Search for the cell housing the specified text and yield its (x, y) center coordinate. 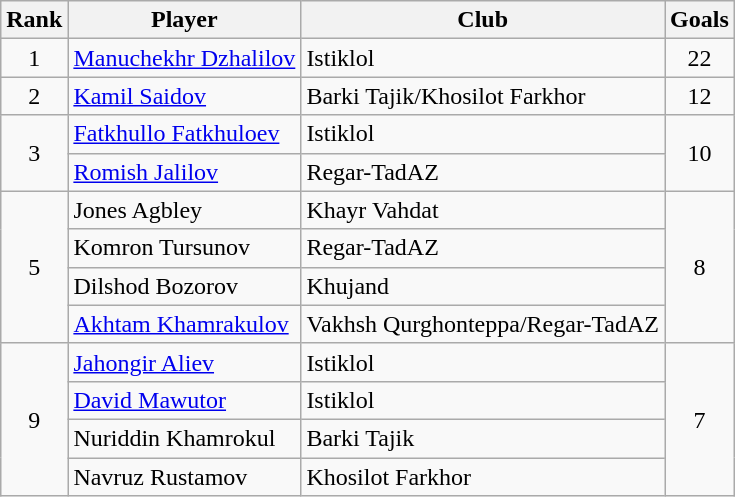
2 (34, 96)
Jahongir Aliev (184, 362)
Khayr Vahdat (483, 210)
Akhtam Khamrakulov (184, 324)
Club (483, 20)
5 (34, 267)
7 (700, 419)
Jones Agbley (184, 210)
12 (700, 96)
Nuriddin Khamrokul (184, 438)
Barki Tajik/Khosilot Farkhor (483, 96)
Player (184, 20)
Komron Tursunov (184, 248)
David Mawutor (184, 400)
Manuchekhr Dzhalilov (184, 58)
Rank (34, 20)
Barki Tajik (483, 438)
3 (34, 153)
Fatkhullo Fatkhuloev (184, 134)
Dilshod Bozorov (184, 286)
Khujand (483, 286)
8 (700, 267)
9 (34, 419)
Navruz Rustamov (184, 477)
Romish Jalilov (184, 172)
Goals (700, 20)
1 (34, 58)
Khosilot Farkhor (483, 477)
22 (700, 58)
Kamil Saidov (184, 96)
10 (700, 153)
Vakhsh Qurghonteppa/Regar-TadAZ (483, 324)
